Return (x, y) of the center of cell containing provided text 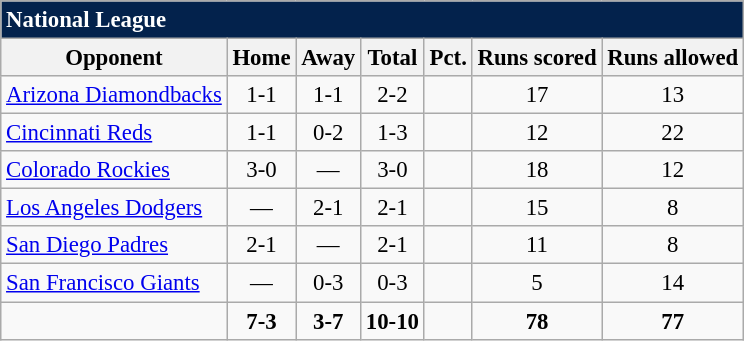
Arizona Diamondbacks (114, 95)
Cincinnati Reds (114, 133)
78 (537, 321)
0-2 (328, 133)
San Francisco Giants (114, 283)
13 (673, 95)
Away (328, 58)
18 (537, 170)
Total (392, 58)
Home (262, 58)
7-3 (262, 321)
5 (537, 283)
Colorado Rockies (114, 170)
11 (537, 245)
National League (372, 20)
Runs scored (537, 58)
Runs allowed (673, 58)
San Diego Padres (114, 245)
15 (537, 208)
10-10 (392, 321)
1-3 (392, 133)
14 (673, 283)
Pct. (448, 58)
3-7 (328, 321)
2-2 (392, 95)
77 (673, 321)
17 (537, 95)
22 (673, 133)
Opponent (114, 58)
Los Angeles Dodgers (114, 208)
